For the text-containing cell, return its midpoint in [x, y] coordinate format. 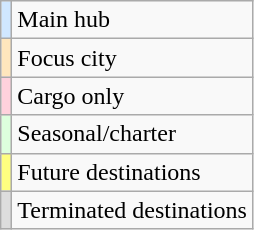
Cargo only [132, 96]
Seasonal/charter [132, 134]
Focus city [132, 58]
Terminated destinations [132, 210]
Main hub [132, 20]
Future destinations [132, 172]
